Return the (X, Y) coordinate for the center point of the cell that contains the specified text.  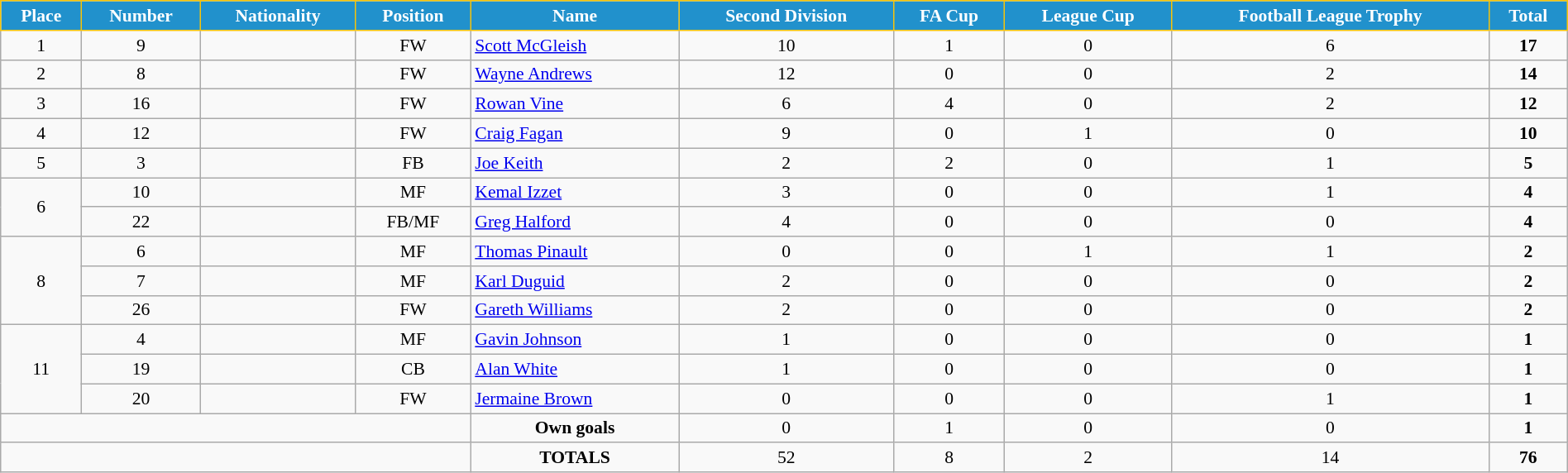
20 (141, 399)
Jermaine Brown (575, 399)
Gavin Johnson (575, 340)
22 (141, 222)
Thomas Pinault (575, 251)
FB/MF (414, 222)
TOTALS (575, 458)
League Cup (1088, 16)
Nationality (278, 16)
Wayne Andrews (575, 74)
Position (414, 16)
11 (41, 369)
Number (141, 16)
Kemal Izzet (575, 193)
FB (414, 163)
Scott McGleish (575, 45)
76 (1528, 458)
26 (141, 310)
Own goals (575, 428)
Karl Duguid (575, 281)
7 (141, 281)
Rowan Vine (575, 104)
Football League Trophy (1331, 16)
Place (41, 16)
52 (786, 458)
Gareth Williams (575, 310)
Greg Halford (575, 222)
Second Division (786, 16)
Total (1528, 16)
Name (575, 16)
FA Cup (949, 16)
Alan White (575, 370)
Craig Fagan (575, 134)
Joe Keith (575, 163)
16 (141, 104)
CB (414, 370)
17 (1528, 45)
19 (141, 370)
